From the cell containing the given text, extract its center point as [x, y] coordinate. 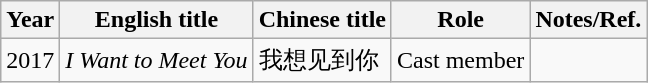
2017 [30, 60]
Year [30, 20]
Notes/Ref. [588, 20]
I Want to Meet You [156, 60]
我想见到你 [322, 60]
Cast member [460, 60]
Role [460, 20]
Chinese title [322, 20]
English title [156, 20]
